Output the (X, Y) coordinate of the center of the cell containing the given text.  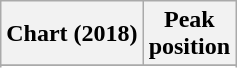
Chart (2018) (72, 34)
Peakposition (189, 34)
